Identify which cell holds the provided text, then report its [x, y] central coordinate. 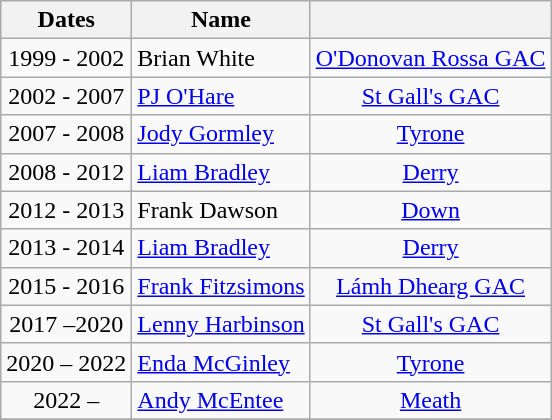
Name [221, 20]
2008 - 2012 [66, 172]
2013 - 2014 [66, 248]
Enda McGinley [221, 362]
Lenny Harbinson [221, 324]
2020 – 2022 [66, 362]
1999 - 2002 [66, 58]
PJ O'Hare [221, 96]
2017 –2020 [66, 324]
Andy McEntee [221, 400]
Lámh Dhearg GAC [430, 286]
Frank Fitzsimons [221, 286]
Down [430, 210]
2007 - 2008 [66, 134]
2022 – [66, 400]
2002 - 2007 [66, 96]
Meath [430, 400]
2012 - 2013 [66, 210]
Brian White [221, 58]
Dates [66, 20]
Frank Dawson [221, 210]
2015 - 2016 [66, 286]
O'Donovan Rossa GAC [430, 58]
Jody Gormley [221, 134]
